Locate the cell with the specified text and output its (X, Y) center coordinate. 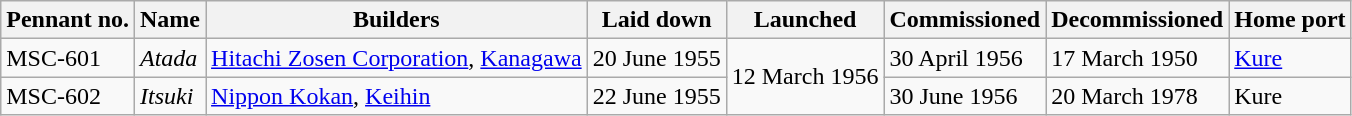
17 March 1950 (1138, 58)
Commissioned (965, 20)
Pennant no. (68, 20)
Launched (805, 20)
MSC-602 (68, 96)
12 March 1956 (805, 77)
Name (170, 20)
20 June 1955 (656, 58)
Home port (1290, 20)
Laid down (656, 20)
Hitachi Zosen Corporation, Kanagawa (397, 58)
30 June 1956 (965, 96)
Atada (170, 58)
Decommissioned (1138, 20)
Builders (397, 20)
Nippon Kokan, Keihin (397, 96)
Itsuki (170, 96)
20 March 1978 (1138, 96)
30 April 1956 (965, 58)
MSC-601 (68, 58)
22 June 1955 (656, 96)
